Search for the cell housing the specified text and yield its [x, y] center coordinate. 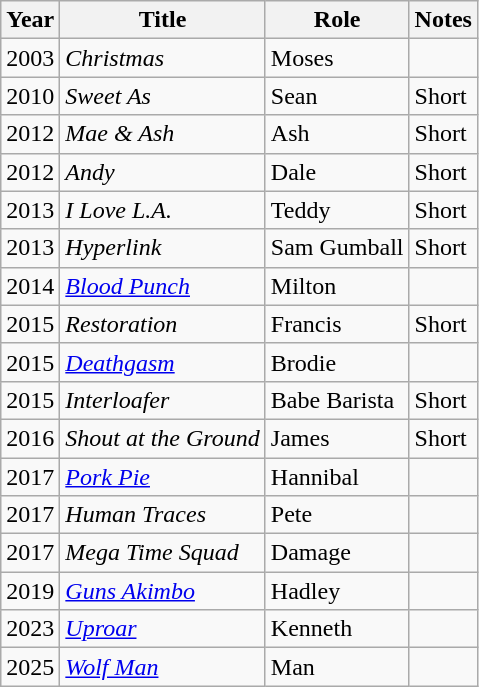
Deathgasm [163, 362]
Restoration [163, 324]
Blood Punch [163, 286]
2014 [30, 286]
Notes [443, 20]
2025 [30, 667]
Role [337, 20]
Interloafer [163, 400]
Guns Akimbo [163, 591]
Francis [337, 324]
Shout at the Ground [163, 438]
Sam Gumball [337, 248]
I Love L.A. [163, 210]
2019 [30, 591]
Teddy [337, 210]
Pete [337, 515]
Kenneth [337, 629]
Dale [337, 172]
Pork Pie [163, 477]
Christmas [163, 58]
Sweet As [163, 96]
Hadley [337, 591]
2010 [30, 96]
Mae & Ash [163, 134]
Andy [163, 172]
2003 [30, 58]
Uproar [163, 629]
James [337, 438]
Hyperlink [163, 248]
Moses [337, 58]
2016 [30, 438]
Brodie [337, 362]
Sean [337, 96]
Ash [337, 134]
Human Traces [163, 515]
Year [30, 20]
Babe Barista [337, 400]
Wolf Man [163, 667]
Milton [337, 286]
2023 [30, 629]
Man [337, 667]
Mega Time Squad [163, 553]
Damage [337, 553]
Title [163, 20]
Hannibal [337, 477]
